Output the [X, Y] coordinate of the center of the cell containing the given text.  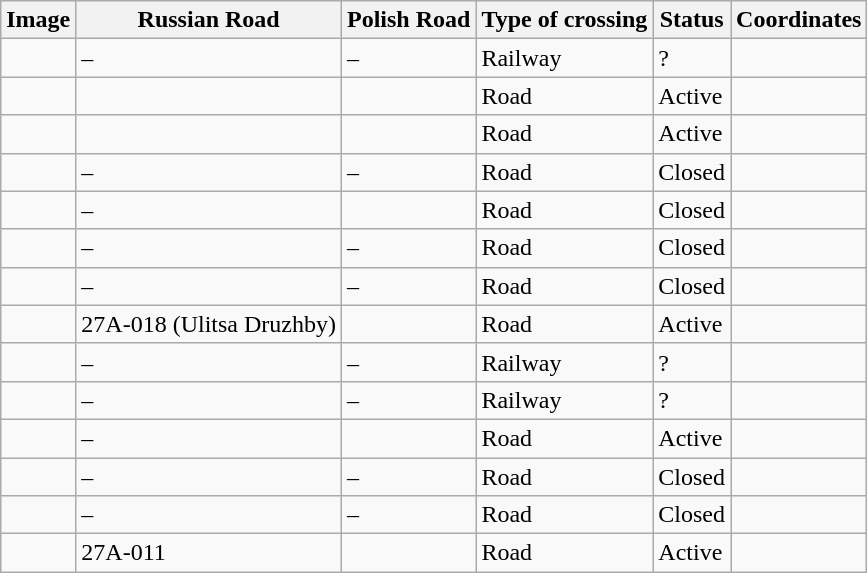
Status [692, 20]
Coordinates [799, 20]
Image [38, 20]
Polish Road [408, 20]
Type of crossing [564, 20]
27A-018 (Ulitsa Druzhby) [209, 324]
27A-011 [209, 553]
Russian Road [209, 20]
